Output the [X, Y] coordinate of the center of the cell containing the given text.  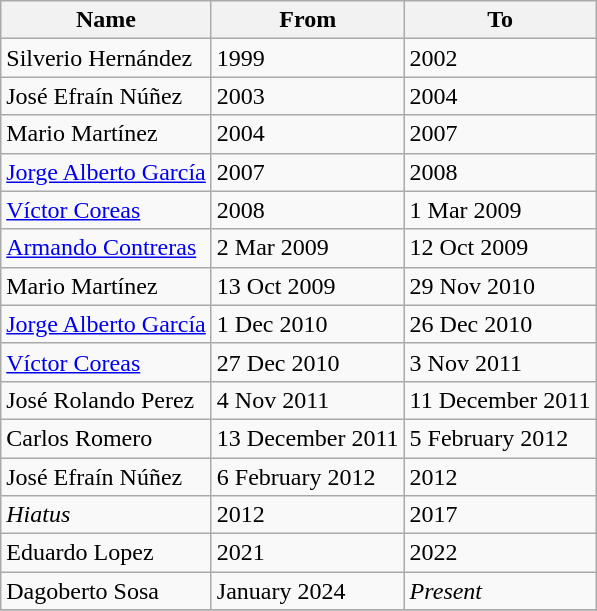
Dagoberto Sosa [106, 591]
January 2024 [308, 591]
27 Dec 2010 [308, 362]
5 February 2012 [500, 438]
Silverio Hernández [106, 58]
Carlos Romero [106, 438]
José Rolando Perez [106, 400]
From [308, 20]
3 Nov 2011 [500, 362]
26 Dec 2010 [500, 324]
1999 [308, 58]
2 Mar 2009 [308, 248]
4 Nov 2011 [308, 400]
1 Mar 2009 [500, 210]
Eduardo Lopez [106, 553]
2022 [500, 553]
2017 [500, 515]
Name [106, 20]
2021 [308, 553]
Hiatus [106, 515]
Armando Contreras [106, 248]
6 February 2012 [308, 477]
1 Dec 2010 [308, 324]
13 December 2011 [308, 438]
11 December 2011 [500, 400]
Present [500, 591]
13 Oct 2009 [308, 286]
2003 [308, 96]
29 Nov 2010 [500, 286]
2002 [500, 58]
12 Oct 2009 [500, 248]
To [500, 20]
